Return the [X, Y] coordinate for the center point of the cell that contains the specified text.  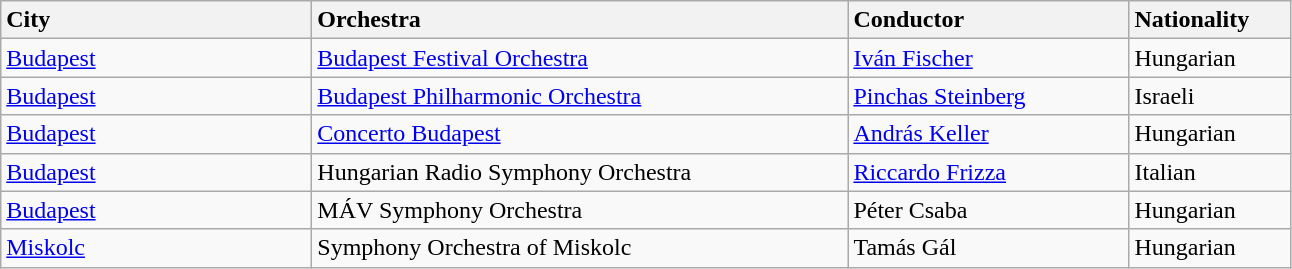
MÁV Symphony Orchestra [580, 210]
Miskolc [156, 248]
City [156, 20]
Nationality [1210, 20]
Israeli [1210, 96]
Tamás Gál [988, 248]
Orchestra [580, 20]
Hungarian Radio Symphony Orchestra [580, 172]
Budapest Philharmonic Orchestra [580, 96]
Riccardo Frizza [988, 172]
Italian [1210, 172]
Péter Csaba [988, 210]
Iván Fischer [988, 58]
Budapest Festival Orchestra [580, 58]
Concerto Budapest [580, 134]
Pinchas Steinberg [988, 96]
Symphony Orchestra of Miskolc [580, 248]
Conductor [988, 20]
András Keller [988, 134]
